Scan for the cell matching the given text and deliver its (X, Y) coordinate at center. 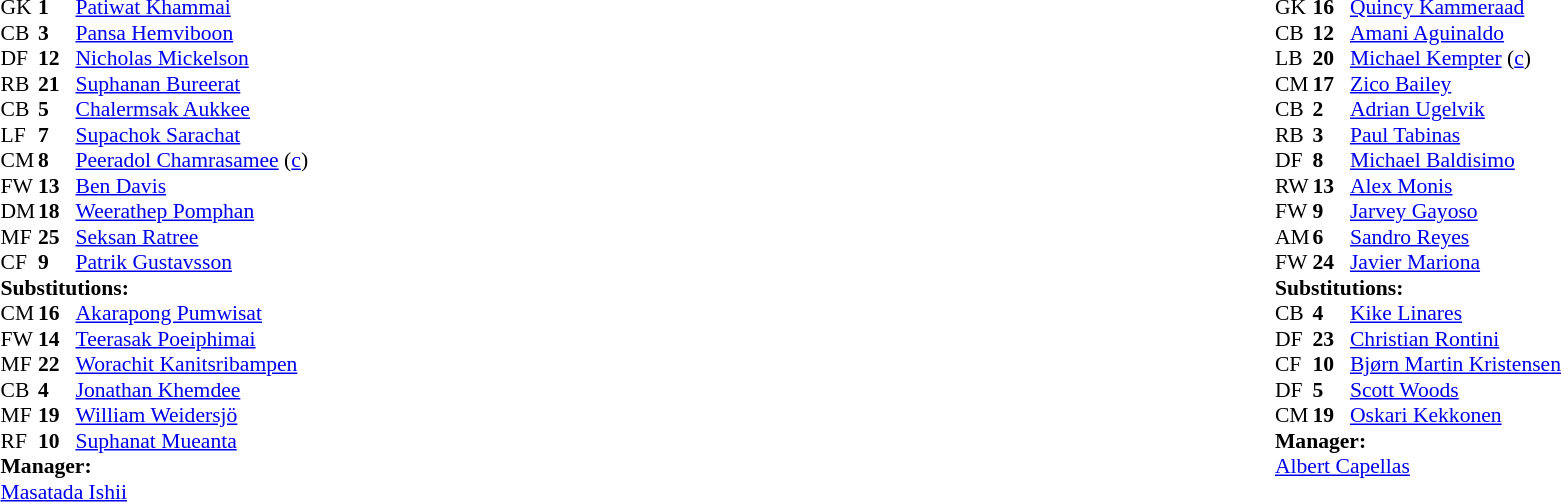
18 (57, 211)
Javier Mariona (1456, 263)
14 (57, 339)
Kike Linares (1456, 313)
24 (1331, 263)
Michael Baldisimo (1456, 161)
Jarvey Gayoso (1456, 211)
Zico Bailey (1456, 84)
RF (19, 441)
Pansa Hemviboon (192, 33)
Alex Monis (1456, 186)
RW (1294, 186)
Suphanan Bureerat (192, 84)
William Weidersjö (192, 415)
Weerathep Pomphan (192, 211)
Patrik Gustavsson (192, 263)
22 (57, 365)
Worachit Kanitsribampen (192, 365)
Ben Davis (192, 186)
Albert Capellas (1418, 467)
Jonathan Khemdee (192, 390)
Supachok Sarachat (192, 135)
Bjørn Martin Kristensen (1456, 365)
20 (1331, 59)
Sandro Reyes (1456, 237)
2 (1331, 109)
Suphanat Mueanta (192, 441)
Seksan Ratree (192, 237)
Christian Rontini (1456, 339)
25 (57, 237)
16 (57, 313)
Peeradol Chamrasamee (c) (192, 161)
LF (19, 135)
Scott Woods (1456, 390)
Teerasak Poeiphimai (192, 339)
Nicholas Mickelson (192, 59)
Oskari Kekkonen (1456, 415)
23 (1331, 339)
Chalermsak Aukkee (192, 109)
Amani Aguinaldo (1456, 33)
DM (19, 211)
7 (57, 135)
Adrian Ugelvik (1456, 109)
17 (1331, 84)
Paul Tabinas (1456, 135)
21 (57, 84)
AM (1294, 237)
6 (1331, 237)
Michael Kempter (c) (1456, 59)
Akarapong Pumwisat (192, 313)
LB (1294, 59)
